Extract the [x, y] coordinate from the center of the cell holding the provided text.  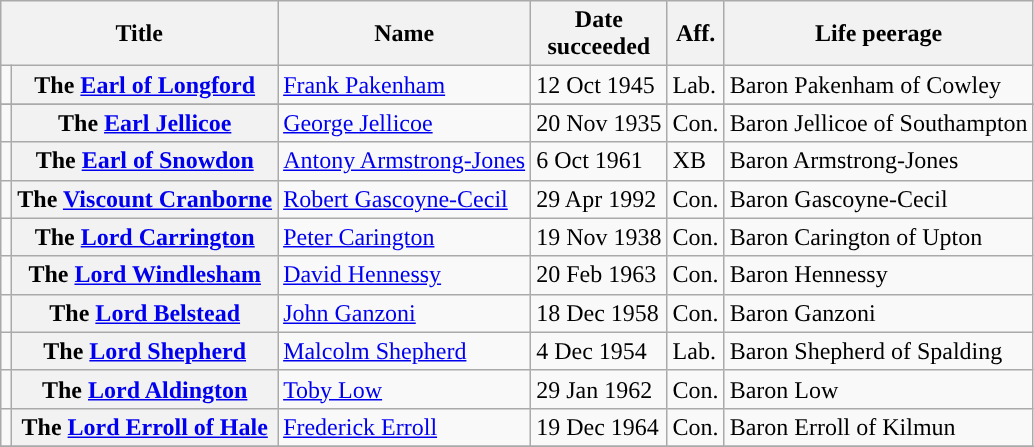
Robert Gascoyne-Cecil [404, 199]
Name [404, 34]
Antony Armstrong-Jones [404, 161]
18 Dec 1958 [599, 313]
Life peerage [878, 34]
Baron Pakenham of Cowley [878, 85]
Baron Shepherd of Spalding [878, 351]
The Lord Carrington [145, 237]
Baron Erroll of Kilmun [878, 427]
The Lord Aldington [145, 389]
12 Oct 1945 [599, 85]
The Lord Belstead [145, 313]
29 Jan 1962 [599, 389]
19 Dec 1964 [599, 427]
6 Oct 1961 [599, 161]
19 Nov 1938 [599, 237]
Aff. [696, 34]
20 Nov 1935 [599, 123]
XB [696, 161]
Baron Gascoyne-Cecil [878, 199]
The Earl of Longford [145, 85]
20 Feb 1963 [599, 275]
The Viscount Cranborne [145, 199]
The Earl Jellicoe [145, 123]
Toby Low [404, 389]
29 Apr 1992 [599, 199]
Malcolm Shepherd [404, 351]
Baron Hennessy [878, 275]
George Jellicoe [404, 123]
Frank Pakenham [404, 85]
David Hennessy [404, 275]
Baron Ganzoni [878, 313]
Baron Carington of Upton [878, 237]
Baron Armstrong-Jones [878, 161]
Datesucceeded [599, 34]
The Earl of Snowdon [145, 161]
Frederick Erroll [404, 427]
John Ganzoni [404, 313]
Peter Carington [404, 237]
Baron Jellicoe of Southampton [878, 123]
The Lord Shepherd [145, 351]
4 Dec 1954 [599, 351]
The Lord Windlesham [145, 275]
The Lord Erroll of Hale [145, 427]
Baron Low [878, 389]
Title [140, 34]
